Capture the cell that displays the provided text and extract its (x, y) central coordinate. 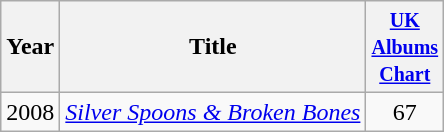
UK Albums Chart (405, 47)
2008 (30, 112)
Year (30, 47)
Silver Spoons & Broken Bones (213, 112)
67 (405, 112)
Title (213, 47)
